Capture the cell that displays the provided text and extract its (x, y) central coordinate. 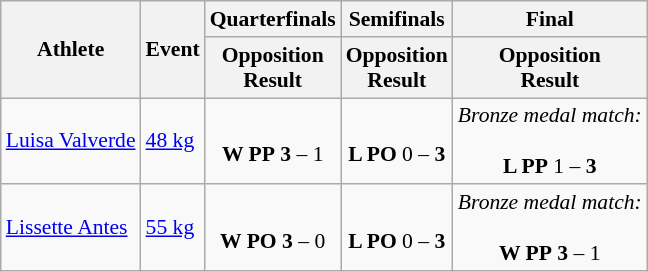
Semifinals (397, 19)
Lissette Antes (71, 228)
Quarterfinals (273, 19)
Bronze medal match:L PP 1 – 3 (550, 142)
55 kg (173, 228)
Bronze medal match:W PP 3 – 1 (550, 228)
W PP 3 – 1 (273, 142)
48 kg (173, 142)
Luisa Valverde (71, 142)
Final (550, 19)
Athlete (71, 50)
Event (173, 50)
W PO 3 – 0 (273, 228)
